For the text-containing cell, return its midpoint in [x, y] coordinate format. 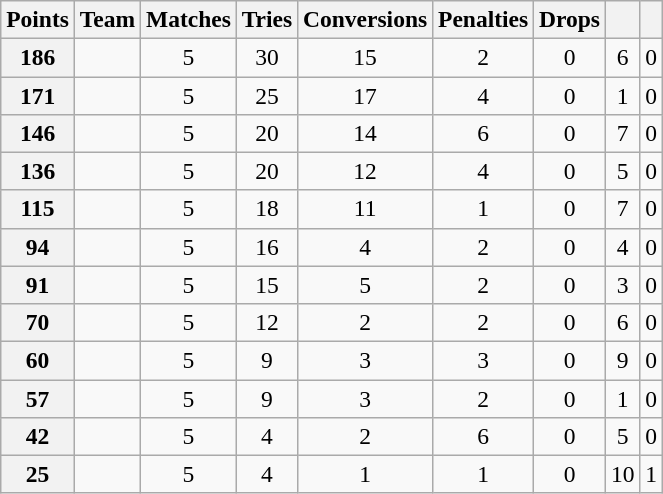
10 [622, 474]
16 [266, 247]
30 [266, 57]
146 [38, 133]
136 [38, 171]
Penalties [484, 19]
11 [366, 209]
Team [107, 19]
91 [38, 285]
42 [38, 436]
14 [366, 133]
Points [38, 19]
60 [38, 360]
94 [38, 247]
70 [38, 322]
115 [38, 209]
186 [38, 57]
18 [266, 209]
17 [366, 95]
Tries [266, 19]
Matches [189, 19]
57 [38, 398]
Drops [570, 19]
171 [38, 95]
Conversions [366, 19]
